Capture the cell that displays the provided text and extract its [x, y] central coordinate. 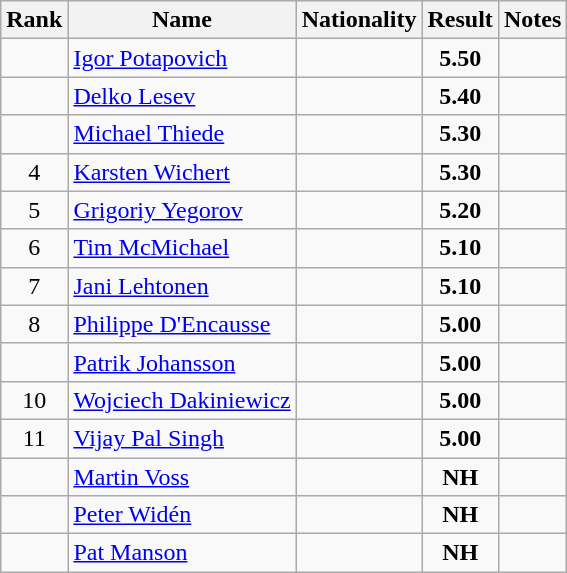
Notes [532, 20]
Name [182, 20]
Nationality [359, 20]
Rank [34, 20]
Tim McMichael [182, 248]
5.20 [460, 210]
Result [460, 20]
5.50 [460, 58]
4 [34, 172]
5 [34, 210]
Peter Widén [182, 515]
5.40 [460, 96]
Patrik Johansson [182, 362]
11 [34, 438]
Wojciech Dakiniewicz [182, 400]
Delko Lesev [182, 96]
Pat Manson [182, 553]
Jani Lehtonen [182, 286]
Igor Potapovich [182, 58]
8 [34, 324]
6 [34, 248]
Martin Voss [182, 477]
10 [34, 400]
Grigoriy Yegorov [182, 210]
7 [34, 286]
Michael Thiede [182, 134]
Vijay Pal Singh [182, 438]
Karsten Wichert [182, 172]
Philippe D'Encausse [182, 324]
